Extract the [x, y] coordinate from the center of the cell holding the provided text.  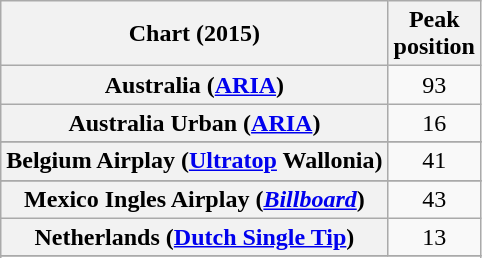
Chart (2015) [194, 34]
Belgium Airplay (Ultratop Wallonia) [194, 161]
43 [434, 199]
Mexico Ingles Airplay (Billboard) [194, 199]
Netherlands (Dutch Single Tip) [194, 237]
93 [434, 85]
13 [434, 237]
41 [434, 161]
Australia Urban (ARIA) [194, 123]
Peakposition [434, 34]
Australia (ARIA) [194, 85]
16 [434, 123]
